Return the (X, Y) coordinate for the center point of the cell that contains the specified text.  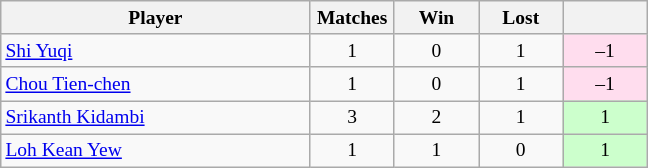
Lost (521, 18)
Player (156, 18)
Loh Kean Yew (156, 150)
Win (436, 18)
Shi Yuqi (156, 50)
3 (352, 118)
Chou Tien-chen (156, 84)
Matches (352, 18)
Srikanth Kidambi (156, 118)
2 (436, 118)
